Scan for the cell matching the given text and deliver its [x, y] coordinate at center. 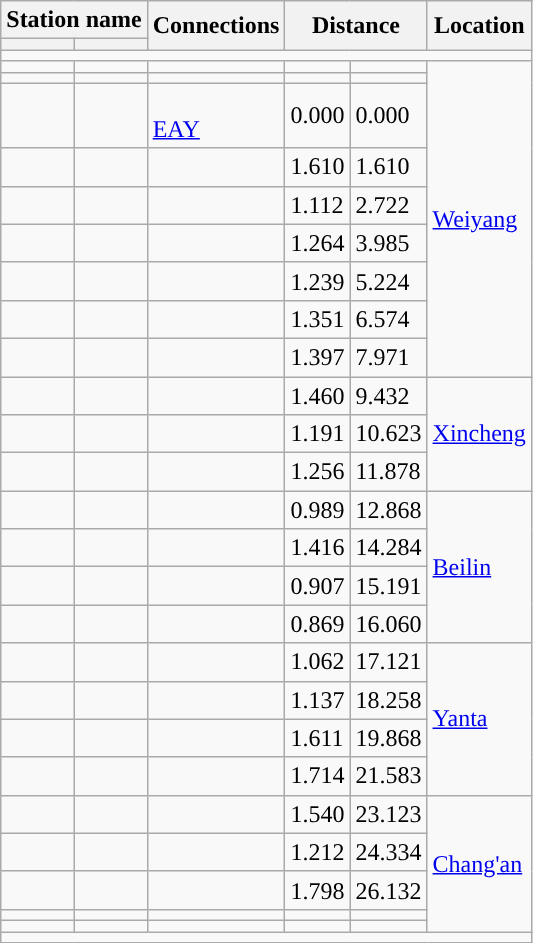
12.868 [388, 510]
26.132 [388, 890]
21.583 [388, 776]
1.397 [318, 357]
1.540 [318, 814]
16.060 [388, 624]
14.284 [388, 548]
Chang'an [479, 863]
1.460 [318, 395]
1.212 [318, 852]
3.985 [388, 243]
15.191 [388, 586]
Yanta [479, 719]
0.989 [318, 510]
1.112 [318, 205]
1.264 [318, 243]
5.224 [388, 281]
Distance [356, 26]
1.351 [318, 319]
1.611 [318, 738]
18.258 [388, 700]
2.722 [388, 205]
6.574 [388, 319]
EAY [216, 116]
24.334 [388, 852]
1.239 [318, 281]
Station name [74, 20]
17.121 [388, 662]
23.123 [388, 814]
7.971 [388, 357]
1.416 [318, 548]
0.907 [318, 586]
Connections [216, 26]
Weiyang [479, 219]
19.868 [388, 738]
1.714 [318, 776]
1.137 [318, 700]
Beilin [479, 567]
1.191 [318, 434]
Xincheng [479, 433]
1.256 [318, 472]
10.623 [388, 434]
1.062 [318, 662]
0.869 [318, 624]
11.878 [388, 472]
9.432 [388, 395]
Location [479, 26]
1.798 [318, 890]
